Return [X, Y] of the center of cell containing provided text 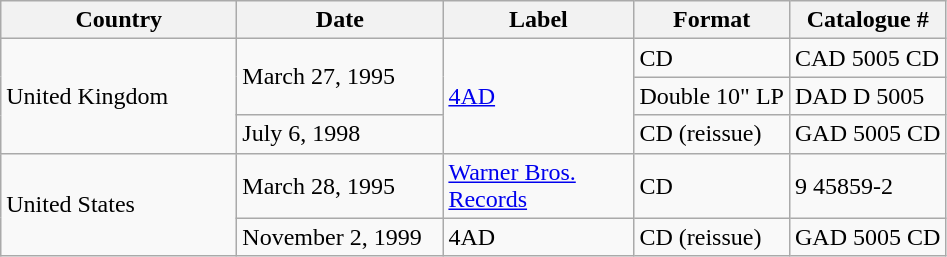
July 6, 1998 [340, 134]
Double 10" LP [712, 96]
United Kingdom [119, 96]
March 27, 1995 [340, 77]
March 28, 1995 [340, 186]
Country [119, 20]
United States [119, 204]
Date [340, 20]
CAD 5005 CD [867, 58]
Format [712, 20]
November 2, 1999 [340, 237]
DAD D 5005 [867, 96]
9 45859-2 [867, 186]
Catalogue # [867, 20]
Warner Bros. Records [538, 186]
Label [538, 20]
